Identify which cell holds the provided text, then report its (x, y) central coordinate. 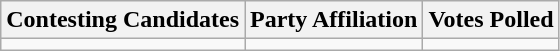
Votes Polled (491, 20)
Party Affiliation (334, 20)
Contesting Candidates (123, 20)
